From the cell containing the given text, extract its center point as [x, y] coordinate. 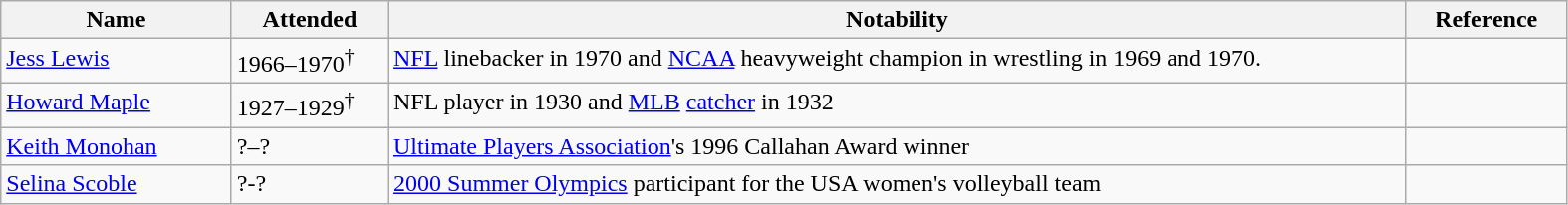
NFL linebacker in 1970 and NCAA heavyweight champion in wrestling in 1969 and 1970. [898, 62]
Howard Maple [117, 105]
2000 Summer Olympics participant for the USA women's volleyball team [898, 184]
Ultimate Players Association's 1996 Callahan Award winner [898, 146]
Jess Lewis [117, 62]
Notability [898, 20]
1966–1970† [309, 62]
Reference [1486, 20]
?-? [309, 184]
1927–1929† [309, 105]
Attended [309, 20]
NFL player in 1930 and MLB catcher in 1932 [898, 105]
Selina Scoble [117, 184]
Keith Monohan [117, 146]
Name [117, 20]
?–? [309, 146]
